Find where the given text appears and provide that cell's center as [x, y] coordinate. 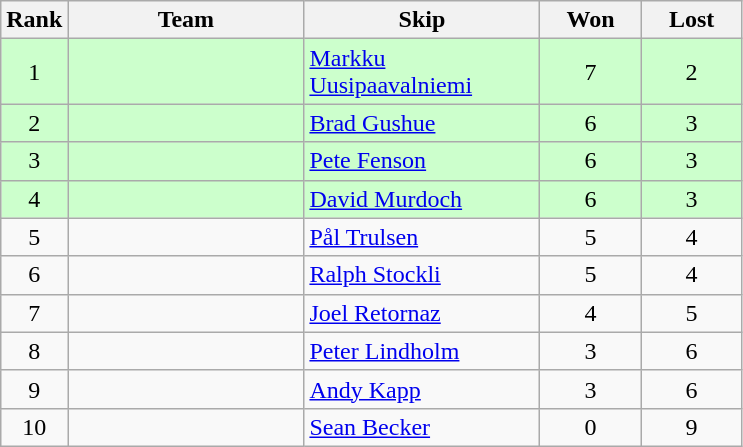
Pete Fenson [422, 161]
Markku Uusipaavalniemi [422, 72]
Brad Gushue [422, 123]
Team [186, 20]
1 [34, 72]
Rank [34, 20]
10 [34, 427]
8 [34, 351]
David Murdoch [422, 199]
0 [590, 427]
Joel Retornaz [422, 313]
Won [590, 20]
Peter Lindholm [422, 351]
Sean Becker [422, 427]
Andy Kapp [422, 389]
Skip [422, 20]
Pål Trulsen [422, 237]
Lost [692, 20]
Ralph Stockli [422, 275]
